Capture the cell that displays the provided text and extract its [x, y] central coordinate. 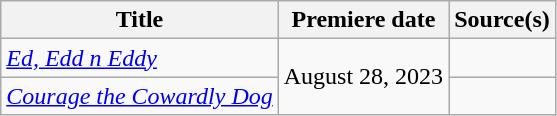
Courage the Cowardly Dog [140, 96]
August 28, 2023 [363, 77]
Ed, Edd n Eddy [140, 58]
Source(s) [502, 20]
Premiere date [363, 20]
Title [140, 20]
